Provide the [x, y] coordinate of the cell's center where the given text is located.  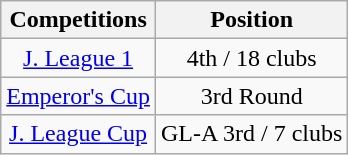
GL-A 3rd / 7 clubs [251, 134]
3rd Round [251, 96]
Emperor's Cup [78, 96]
Position [251, 20]
J. League 1 [78, 58]
Competitions [78, 20]
J. League Cup [78, 134]
4th / 18 clubs [251, 58]
